Find where the given text appears and provide that cell's center as [X, Y] coordinate. 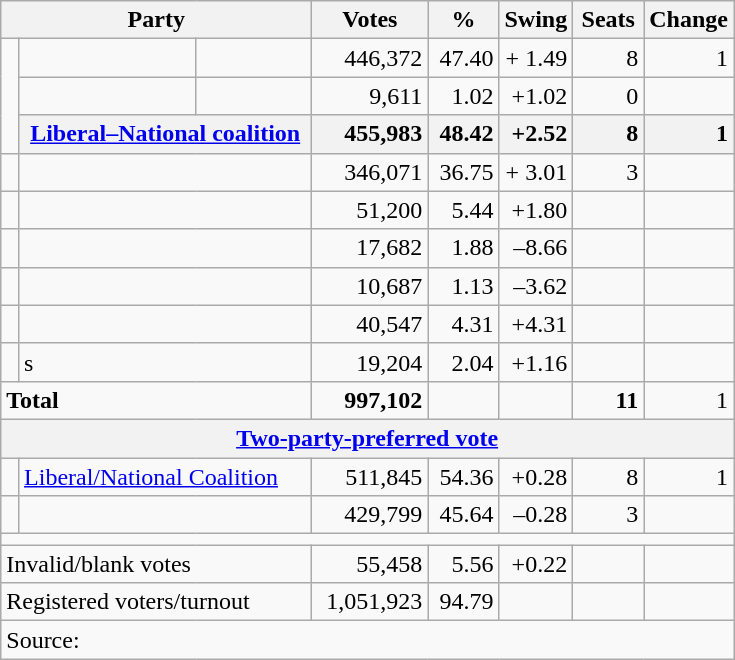
5.44 [464, 210]
Two-party-preferred vote [368, 438]
54.36 [464, 477]
2.04 [464, 362]
Change [689, 20]
+0.28 [536, 477]
1.88 [464, 248]
Liberal/National Coalition [166, 477]
+4.31 [536, 324]
+1.02 [536, 96]
446,372 [370, 58]
Seats [608, 20]
1,051,923 [370, 602]
+1.16 [536, 362]
1.13 [464, 286]
36.75 [464, 172]
+ 3.01 [536, 172]
+0.22 [536, 564]
Swing [536, 20]
Votes [370, 20]
429,799 [370, 515]
10,687 [370, 286]
47.40 [464, 58]
19,204 [370, 362]
4.31 [464, 324]
40,547 [370, 324]
511,845 [370, 477]
48.42 [464, 134]
346,071 [370, 172]
Total [156, 400]
–8.66 [536, 248]
11 [608, 400]
55,458 [370, 564]
17,682 [370, 248]
455,983 [370, 134]
+1.80 [536, 210]
Party [156, 20]
94.79 [464, 602]
5.56 [464, 564]
997,102 [370, 400]
Liberal–National coalition [166, 134]
s [166, 362]
0 [608, 96]
+ 1.49 [536, 58]
+2.52 [536, 134]
Registered voters/turnout [156, 602]
Source: [368, 640]
–0.28 [536, 515]
% [464, 20]
1.02 [464, 96]
45.64 [464, 515]
9,611 [370, 96]
Invalid/blank votes [156, 564]
51,200 [370, 210]
–3.62 [536, 286]
